Return [x, y] of the center of cell containing provided text 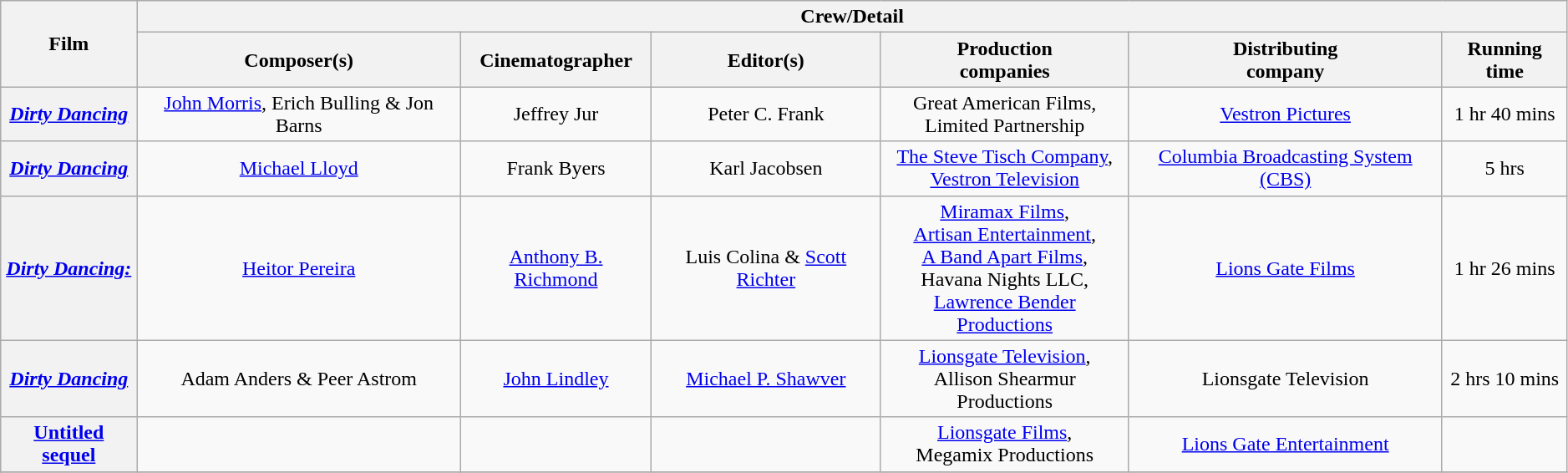
Untitled sequel [69, 445]
1 hr 40 mins [1505, 114]
Columbia Broadcasting System (CBS) [1285, 169]
Crew/Detail [852, 17]
Miramax Films, Artisan Entertainment, A Band Apart Films, Havana Nights LLC, Lawrence Bender Productions [1004, 267]
Cinematographer [556, 60]
Distributing company [1285, 60]
Michael P. Shawver [765, 379]
Great American Films, Limited Partnership [1004, 114]
2 hrs 10 mins [1505, 379]
Peter C. Frank [765, 114]
Lionsgate Television, Allison Shearmur Productions [1004, 379]
5 hrs [1505, 169]
The Steve Tisch Company, Vestron Television [1004, 169]
Anthony B. Richmond [556, 267]
Composer(s) [299, 60]
Adam Anders & Peer Astrom [299, 379]
John Lindley [556, 379]
Michael Lloyd [299, 169]
Running time [1505, 60]
Luis Colina & Scott Richter [765, 267]
Film [69, 43]
Production companies [1004, 60]
Dirty Dancing: [69, 267]
Editor(s) [765, 60]
Karl Jacobsen [765, 169]
Lionsgate Films, Megamix Productions [1004, 445]
John Morris, Erich Bulling & Jon Barns [299, 114]
Lions Gate Entertainment [1285, 445]
Vestron Pictures [1285, 114]
Frank Byers [556, 169]
Jeffrey Jur [556, 114]
Heitor Pereira [299, 267]
1 hr 26 mins [1505, 267]
Lionsgate Television [1285, 379]
Lions Gate Films [1285, 267]
